Return the [x, y] coordinate for the center point of the cell that contains the specified text.  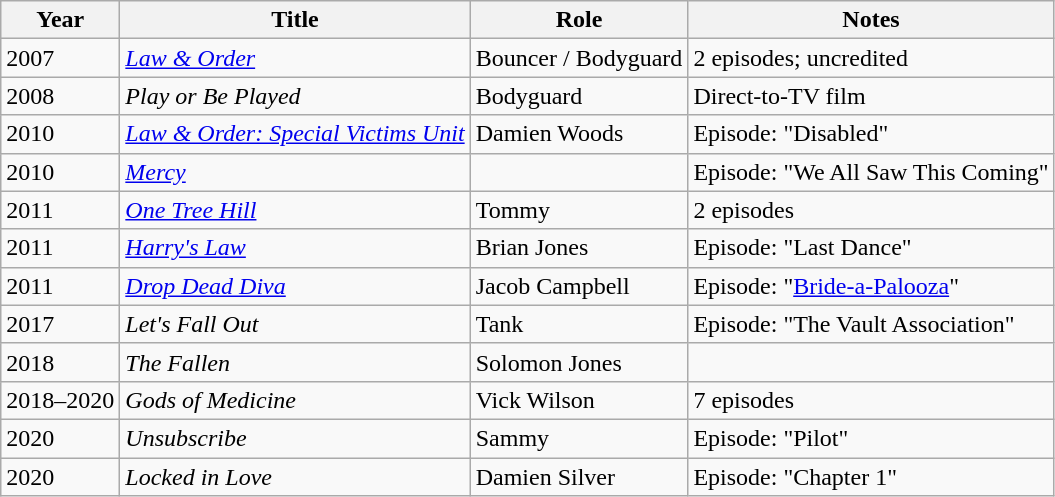
Brian Jones [579, 248]
One Tree Hill [295, 210]
Play or Be Played [295, 96]
Episode: "Bride-a-Palooza" [871, 286]
2 episodes [871, 210]
Jacob Campbell [579, 286]
Vick Wilson [579, 400]
Tommy [579, 210]
2018 [60, 362]
Tank [579, 324]
Bouncer / Bodyguard [579, 58]
Mercy [295, 172]
Episode: "Last Dance" [871, 248]
Locked in Love [295, 477]
Episode: "Disabled" [871, 134]
Let's Fall Out [295, 324]
Episode: "Chapter 1" [871, 477]
2008 [60, 96]
The Fallen [295, 362]
Episode: "The Vault Association" [871, 324]
Harry's Law [295, 248]
2017 [60, 324]
Title [295, 20]
Bodyguard [579, 96]
Unsubscribe [295, 438]
Damien Silver [579, 477]
Episode: "We All Saw This Coming" [871, 172]
Year [60, 20]
Drop Dead Diva [295, 286]
2 episodes; uncredited [871, 58]
Law & Order [295, 58]
7 episodes [871, 400]
Sammy [579, 438]
Gods of Medicine [295, 400]
2018–2020 [60, 400]
Role [579, 20]
Direct-to-TV film [871, 96]
Notes [871, 20]
Damien Woods [579, 134]
Solomon Jones [579, 362]
Episode: "Pilot" [871, 438]
2007 [60, 58]
Law & Order: Special Victims Unit [295, 134]
